Detect which cell encompasses the target text, then output its (X, Y) center coordinate. 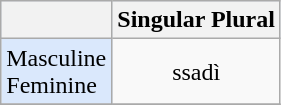
Masculine Feminine (56, 72)
Singular Plural (196, 20)
ssadì (196, 72)
